Return [x, y] of the center of cell containing provided text 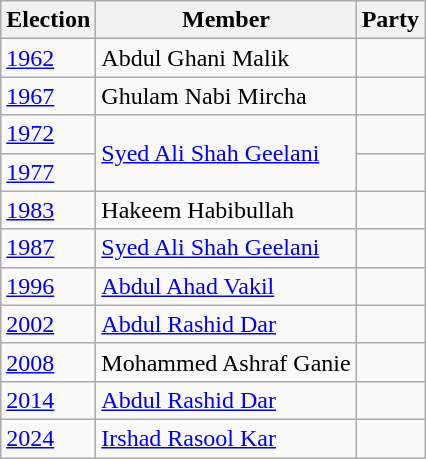
1987 [48, 248]
Abdul Ahad Vakil [226, 286]
Election [48, 20]
Hakeem Habibullah [226, 210]
Party [390, 20]
1972 [48, 134]
Abdul Ghani Malik [226, 58]
1983 [48, 210]
Mohammed Ashraf Ganie [226, 362]
Ghulam Nabi Mircha [226, 96]
Member [226, 20]
1967 [48, 96]
Irshad Rasool Kar [226, 438]
2008 [48, 362]
2002 [48, 324]
2014 [48, 400]
1977 [48, 172]
1996 [48, 286]
2024 [48, 438]
1962 [48, 58]
